Scan for the cell matching the given text and deliver its (X, Y) coordinate at center. 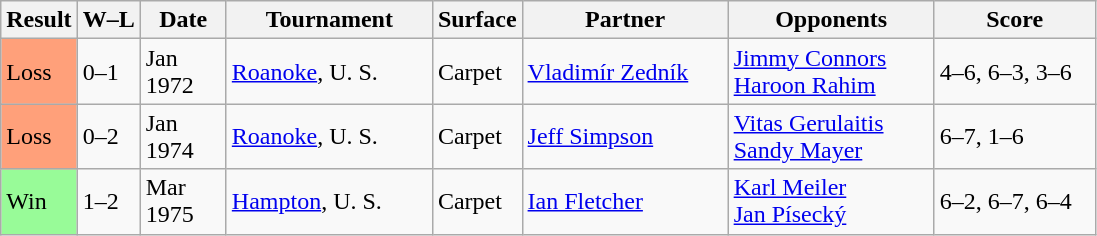
Partner (625, 20)
Date (183, 20)
Win (39, 202)
Tournament (329, 20)
Score (1014, 20)
Jan 1972 (183, 72)
Vladimír Zedník (625, 72)
Result (39, 20)
Jan 1974 (183, 136)
Ian Fletcher (625, 202)
Jimmy Connors Haroon Rahim (831, 72)
1–2 (108, 202)
6–2, 6–7, 6–4 (1014, 202)
Surface (477, 20)
Jeff Simpson (625, 136)
0–2 (108, 136)
Mar 1975 (183, 202)
Vitas Gerulaitis Sandy Mayer (831, 136)
4–6, 6–3, 3–6 (1014, 72)
Opponents (831, 20)
Karl Meiler Jan Písecký (831, 202)
W–L (108, 20)
0–1 (108, 72)
6–7, 1–6 (1014, 136)
Hampton, U. S. (329, 202)
